Locate the cell with the specified text and output its (x, y) center coordinate. 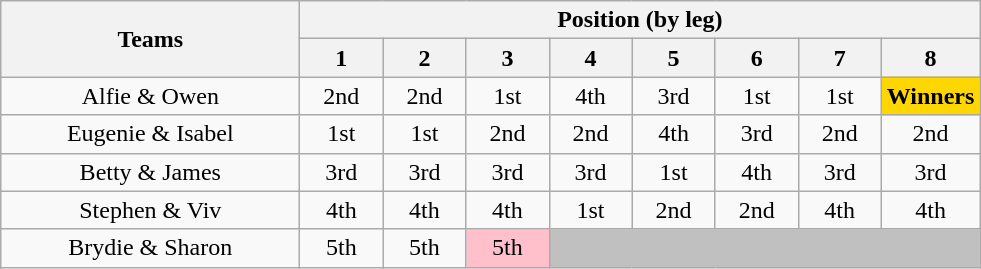
1 (342, 58)
Teams (150, 39)
Betty & James (150, 172)
5 (674, 58)
Position (by leg) (640, 20)
Winners (930, 96)
Eugenie & Isabel (150, 134)
3 (508, 58)
4 (590, 58)
2 (424, 58)
6 (756, 58)
8 (930, 58)
Alfie & Owen (150, 96)
Brydie & Sharon (150, 248)
7 (840, 58)
Stephen & Viv (150, 210)
